Output the [x, y] coordinate of the center of the cell containing the given text.  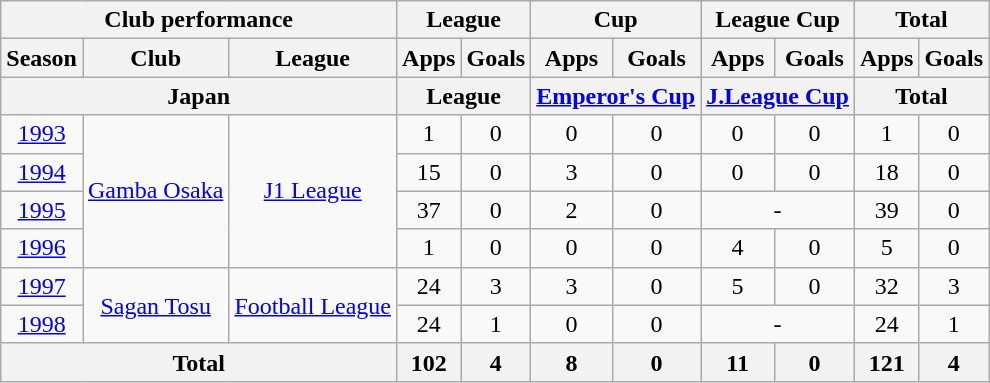
Sagan Tosu [155, 305]
1998 [42, 324]
1993 [42, 134]
15 [429, 172]
1997 [42, 286]
102 [429, 362]
Football League [313, 305]
1994 [42, 172]
Season [42, 58]
League Cup [778, 20]
1995 [42, 210]
2 [572, 210]
Club [155, 58]
32 [886, 286]
Club performance [199, 20]
Emperor's Cup [616, 96]
J.League Cup [778, 96]
Japan [199, 96]
121 [886, 362]
Gamba Osaka [155, 191]
8 [572, 362]
39 [886, 210]
11 [738, 362]
18 [886, 172]
37 [429, 210]
1996 [42, 248]
Cup [616, 20]
J1 League [313, 191]
